Detect which cell encompasses the target text, then output its (X, Y) center coordinate. 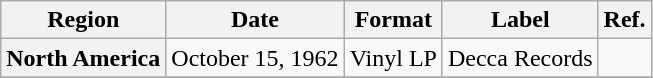
Format (393, 20)
North America (84, 58)
Decca Records (520, 58)
Date (255, 20)
October 15, 1962 (255, 58)
Region (84, 20)
Label (520, 20)
Ref. (624, 20)
Vinyl LP (393, 58)
